Identify which cell holds the provided text, then report its (x, y) central coordinate. 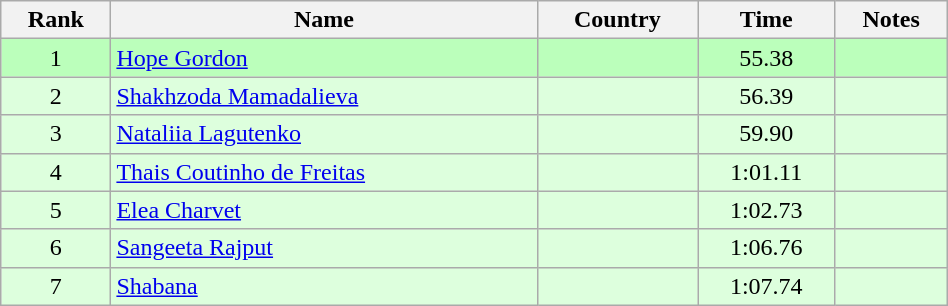
1:07.74 (766, 286)
Shabana (324, 286)
Time (766, 20)
Shakhzoda Mamadalieva (324, 96)
1:01.11 (766, 172)
56.39 (766, 96)
1:02.73 (766, 210)
Country (617, 20)
Elea Charvet (324, 210)
2 (56, 96)
5 (56, 210)
59.90 (766, 134)
Sangeeta Rajput (324, 248)
Thais Coutinho de Freitas (324, 172)
Nataliia Lagutenko (324, 134)
Hope Gordon (324, 58)
4 (56, 172)
55.38 (766, 58)
1 (56, 58)
1:06.76 (766, 248)
7 (56, 286)
Name (324, 20)
6 (56, 248)
3 (56, 134)
Notes (891, 20)
Rank (56, 20)
